Return the (X, Y) coordinate for the center point of the cell that contains the specified text.  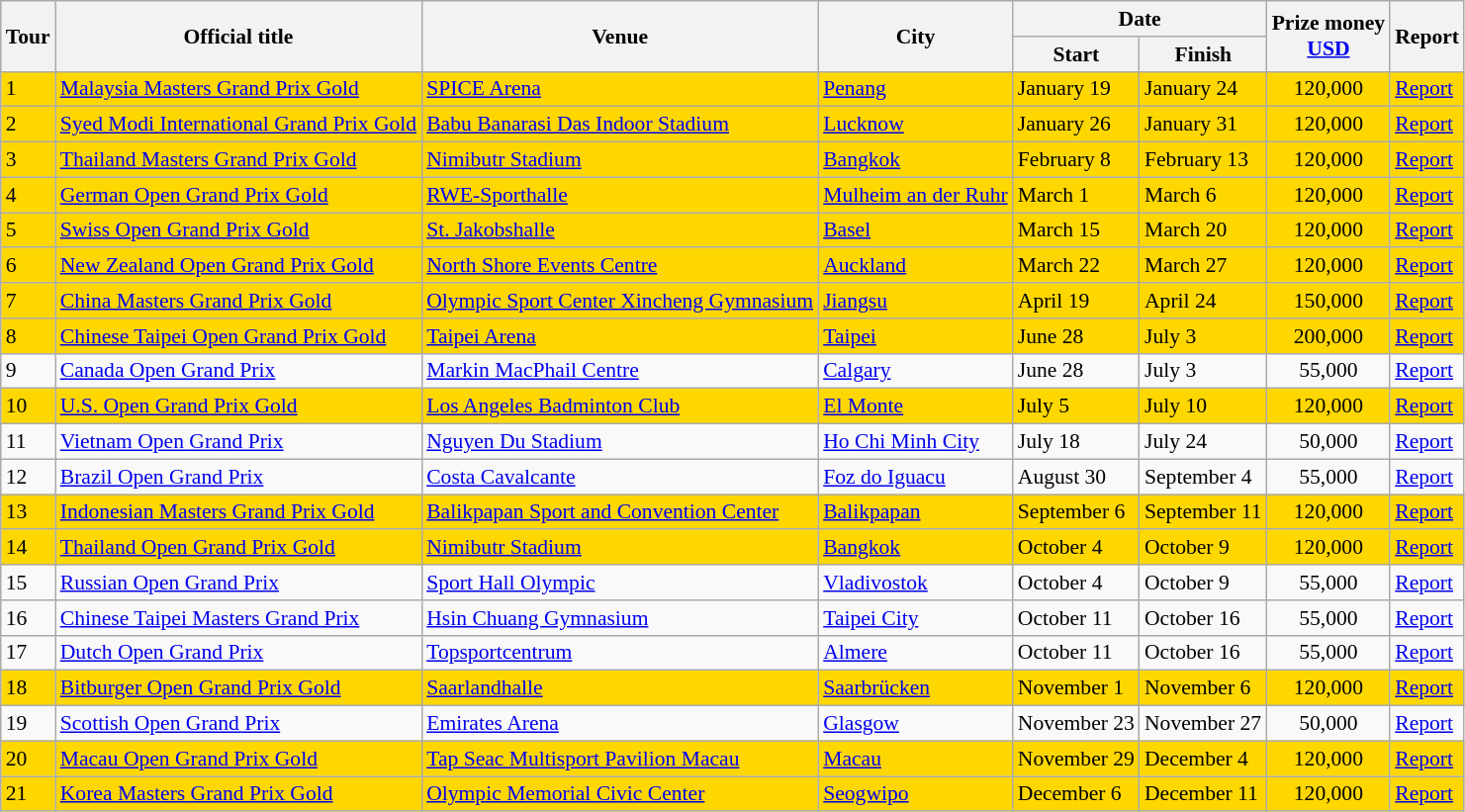
July 5 (1076, 406)
Saarlandhalle (619, 688)
Syed Modi International Grand Prix Gold (238, 125)
December 11 (1203, 794)
Balikpapan (916, 512)
Costa Cavalcante (619, 477)
21 (28, 794)
February 13 (1203, 160)
March 22 (1076, 266)
Markin MacPhail Centre (619, 371)
Balikpapan Sport and Convention Center (619, 512)
September 11 (1203, 512)
19 (28, 724)
City (916, 36)
St. Jakobshalle (619, 230)
November 27 (1203, 724)
Olympic Memorial Civic Center (619, 794)
Auckland (916, 266)
Basel (916, 230)
4 (28, 195)
Mulheim an der Ruhr (916, 195)
Thailand Masters Grand Prix Gold (238, 160)
8 (28, 336)
January 19 (1076, 89)
December 4 (1203, 759)
Swiss Open Grand Prix Gold (238, 230)
3 (28, 160)
6 (28, 266)
Macau (916, 759)
Calgary (916, 371)
17 (28, 653)
Olympic Sport Center Xincheng Gymnasium (619, 301)
Saarbrücken (916, 688)
9 (28, 371)
March 20 (1203, 230)
1 (28, 89)
Official title (238, 36)
Taipei Arena (619, 336)
Start (1076, 54)
November 6 (1203, 688)
September 6 (1076, 512)
September 4 (1203, 477)
Vladivostok (916, 583)
Korea Masters Grand Prix Gold (238, 794)
Lucknow (916, 125)
Indonesian Masters Grand Prix Gold (238, 512)
12 (28, 477)
2 (28, 125)
16 (28, 618)
July 10 (1203, 406)
Seogwipo (916, 794)
El Monte (916, 406)
March 15 (1076, 230)
200,000 (1329, 336)
Hsin Chuang Gymnasium (619, 618)
7 (28, 301)
18 (28, 688)
August 30 (1076, 477)
March 1 (1076, 195)
Venue (619, 36)
November 1 (1076, 688)
January 31 (1203, 125)
Topsportcentrum (619, 653)
13 (28, 512)
Canada Open Grand Prix (238, 371)
Thailand Open Grand Prix Gold (238, 548)
14 (28, 548)
March 6 (1203, 195)
Vietnam Open Grand Prix (238, 442)
Malaysia Masters Grand Prix Gold (238, 89)
Taipei City (916, 618)
Dutch Open Grand Prix (238, 653)
U.S. Open Grand Prix Gold (238, 406)
Tour (28, 36)
July 24 (1203, 442)
Date (1140, 19)
Tap Seac Multisport Pavilion Macau (619, 759)
Nguyen Du Stadium (619, 442)
Emirates Arena (619, 724)
Glasgow (916, 724)
July 18 (1076, 442)
China Masters Grand Prix Gold (238, 301)
150,000 (1329, 301)
20 (28, 759)
January 26 (1076, 125)
December 6 (1076, 794)
Macau Open Grand Prix Gold (238, 759)
Russian Open Grand Prix (238, 583)
SPICE Arena (619, 89)
Chinese Taipei Masters Grand Prix (238, 618)
November 29 (1076, 759)
15 (28, 583)
Chinese Taipei Open Grand Prix Gold (238, 336)
November 23 (1076, 724)
March 27 (1203, 266)
North Shore Events Centre (619, 266)
Penang (916, 89)
Los Angeles Badminton Club (619, 406)
Bitburger Open Grand Prix Gold (238, 688)
Jiangsu (916, 301)
Babu Banarasi Das Indoor Stadium (619, 125)
February 8 (1076, 160)
April 19 (1076, 301)
Brazil Open Grand Prix (238, 477)
10 (28, 406)
April 24 (1203, 301)
Foz do Iguacu (916, 477)
11 (28, 442)
January 24 (1203, 89)
Sport Hall Olympic (619, 583)
New Zealand Open Grand Prix Gold (238, 266)
Prize money USD (1329, 36)
Finish (1203, 54)
Taipei (916, 336)
German Open Grand Prix Gold (238, 195)
Ho Chi Minh City (916, 442)
RWE-Sporthalle (619, 195)
Almere (916, 653)
Scottish Open Grand Prix (238, 724)
5 (28, 230)
